Return (x, y) of the center of cell containing provided text 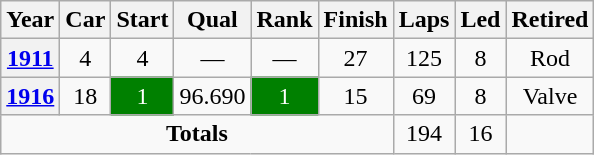
194 (424, 134)
Year (30, 20)
18 (86, 96)
27 (356, 58)
1911 (30, 58)
Retired (550, 20)
15 (356, 96)
125 (424, 58)
69 (424, 96)
Car (86, 20)
Laps (424, 20)
Start (142, 20)
Rod (550, 58)
Finish (356, 20)
Valve (550, 96)
Rank (284, 20)
Led (480, 20)
16 (480, 134)
1916 (30, 96)
Totals (197, 134)
Qual (212, 20)
96.690 (212, 96)
